Search for the cell housing the specified text and yield its (x, y) center coordinate. 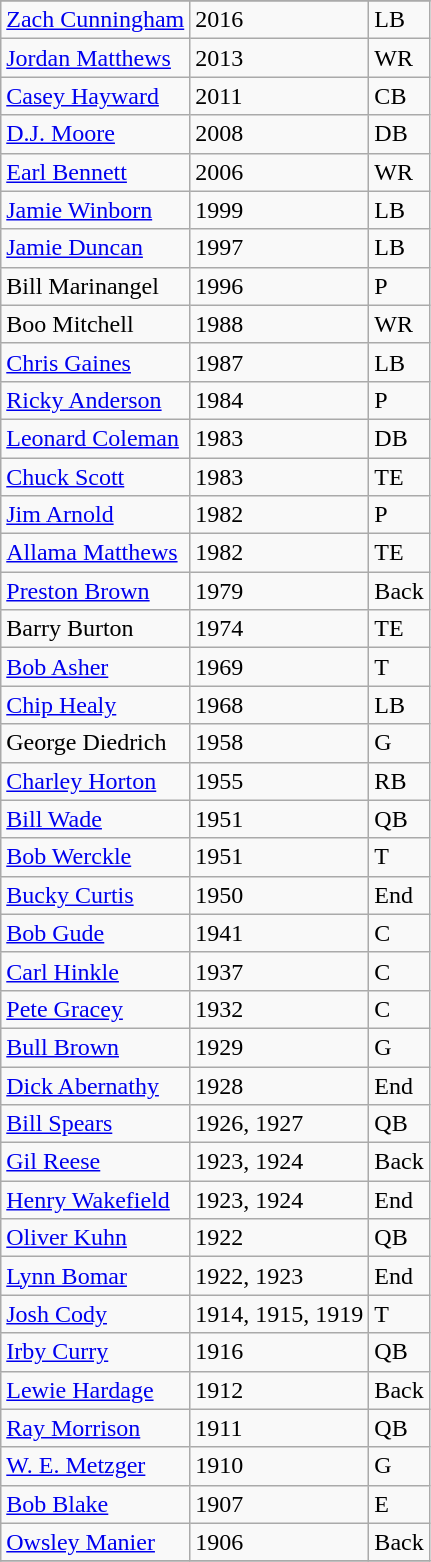
Chip Healy (96, 705)
1907 (280, 1504)
Pete Gracey (96, 1009)
CB (399, 96)
Oliver Kuhn (96, 1238)
1941 (280, 933)
Jamie Duncan (96, 248)
2016 (280, 20)
1911 (280, 1428)
Bill Marinangel (96, 286)
1950 (280, 895)
1987 (280, 362)
Dick Abernathy (96, 1085)
1910 (280, 1466)
1922, 1923 (280, 1276)
D.J. Moore (96, 134)
Gil Reese (96, 1162)
Bob Blake (96, 1504)
Casey Hayward (96, 96)
George Diedrich (96, 743)
1906 (280, 1542)
E (399, 1504)
Jordan Matthews (96, 58)
1984 (280, 400)
1916 (280, 1352)
1914, 1915, 1919 (280, 1314)
Zach Cunningham (96, 20)
1974 (280, 629)
Earl Bennett (96, 172)
Irby Curry (96, 1352)
1937 (280, 971)
1997 (280, 248)
1979 (280, 591)
Bull Brown (96, 1047)
Barry Burton (96, 629)
RB (399, 781)
Ricky Anderson (96, 400)
Lewie Hardage (96, 1390)
Boo Mitchell (96, 324)
Chuck Scott (96, 477)
Jim Arnold (96, 515)
Henry Wakefield (96, 1200)
1958 (280, 743)
1912 (280, 1390)
1929 (280, 1047)
1969 (280, 667)
1932 (280, 1009)
1999 (280, 210)
2013 (280, 58)
Leonard Coleman (96, 438)
Carl Hinkle (96, 971)
Lynn Bomar (96, 1276)
Bob Werckle (96, 857)
Owsley Manier (96, 1542)
1922 (280, 1238)
Bill Wade (96, 819)
2006 (280, 172)
Allama Matthews (96, 553)
1988 (280, 324)
1996 (280, 286)
Jamie Winborn (96, 210)
Bob Asher (96, 667)
Preston Brown (96, 591)
Bucky Curtis (96, 895)
Bob Gude (96, 933)
W. E. Metzger (96, 1466)
Chris Gaines (96, 362)
2008 (280, 134)
1968 (280, 705)
Josh Cody (96, 1314)
Ray Morrison (96, 1428)
1926, 1927 (280, 1124)
1955 (280, 781)
1928 (280, 1085)
2011 (280, 96)
Charley Horton (96, 781)
Bill Spears (96, 1124)
